From the cell containing the given text, extract its center point as [x, y] coordinate. 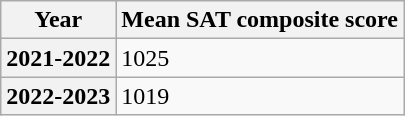
1025 [260, 58]
2021-2022 [58, 58]
Year [58, 20]
1019 [260, 96]
2022-2023 [58, 96]
Mean SAT composite score [260, 20]
